Extract the (x, y) coordinate from the center of the cell holding the provided text.  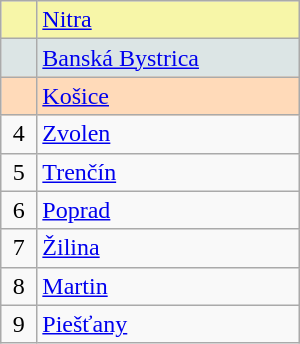
Trenčín (168, 172)
Piešťany (168, 324)
9 (19, 324)
Zvolen (168, 134)
8 (19, 286)
Košice (168, 96)
Nitra (168, 20)
7 (19, 248)
Martin (168, 286)
4 (19, 134)
Poprad (168, 210)
Žilina (168, 248)
6 (19, 210)
5 (19, 172)
Banská Bystrica (168, 58)
